Provide the [X, Y] coordinate of the cell's center where the given text is located.  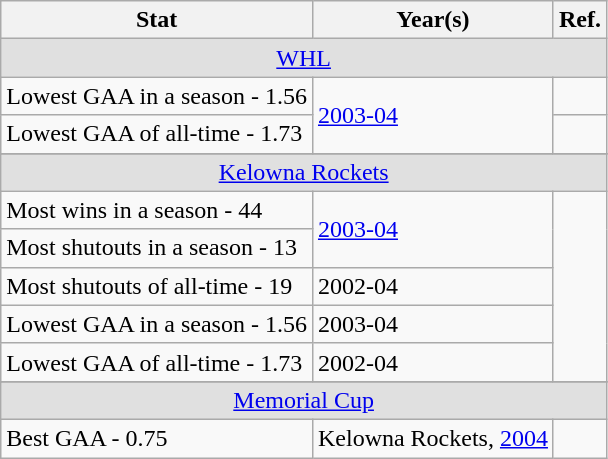
Memorial Cup [304, 400]
WHL [304, 58]
Most shutouts in a season - 13 [157, 248]
Stat [157, 20]
Kelowna Rockets [304, 172]
Ref. [580, 20]
Most wins in a season - 44 [157, 210]
Most shutouts of all-time - 19 [157, 286]
Kelowna Rockets, 2004 [432, 438]
Year(s) [432, 20]
Best GAA - 0.75 [157, 438]
